Scan for the cell matching the given text and deliver its [x, y] coordinate at center. 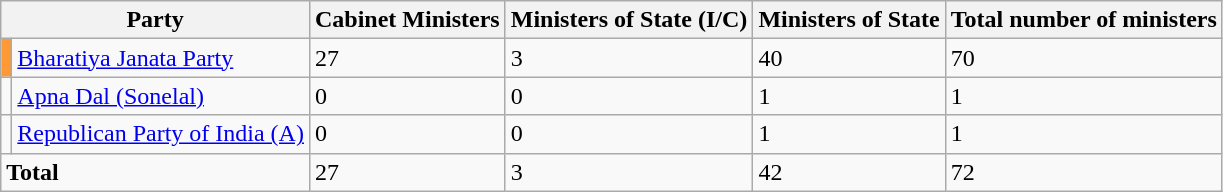
40 [849, 58]
42 [849, 172]
Bharatiya Janata Party [161, 58]
Ministers of State [849, 20]
Apna Dal (Sonelal) [161, 96]
70 [1084, 58]
72 [1084, 172]
Total [156, 172]
Cabinet Ministers [407, 20]
Total number of ministers [1084, 20]
Republican Party of India (A) [161, 134]
Ministers of State (I/C) [629, 20]
Party [156, 20]
